Capture the cell that displays the provided text and extract its [X, Y] central coordinate. 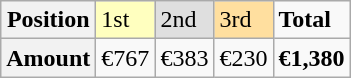
Total [312, 20]
Amount [48, 58]
€1,380 [312, 58]
2nd [184, 20]
Position [48, 20]
1st [126, 20]
€230 [244, 58]
3rd [244, 20]
€767 [126, 58]
€383 [184, 58]
